Locate the cell with the specified text and output its (x, y) center coordinate. 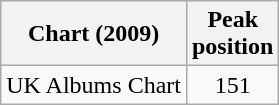
151 (232, 85)
Chart (2009) (94, 34)
UK Albums Chart (94, 85)
Peakposition (232, 34)
